For the text-containing cell, return its midpoint in [X, Y] coordinate format. 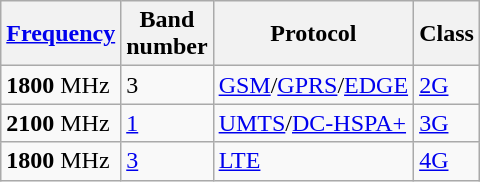
2G [447, 85]
LTE [313, 161]
Frequency [61, 34]
Band number [167, 34]
2100 MHz [61, 123]
Protocol [313, 34]
3G [447, 123]
4G [447, 161]
Class [447, 34]
1 [167, 123]
GSM/GPRS/EDGE [313, 85]
UMTS/DC-HSPA+ [313, 123]
